Locate the cell with the specified text and output its [X, Y] center coordinate. 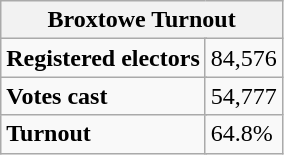
54,777 [244, 96]
Turnout [104, 134]
Broxtowe Turnout [142, 20]
Votes cast [104, 96]
84,576 [244, 58]
Registered electors [104, 58]
64.8% [244, 134]
